Detect which cell encompasses the target text, then output its [x, y] center coordinate. 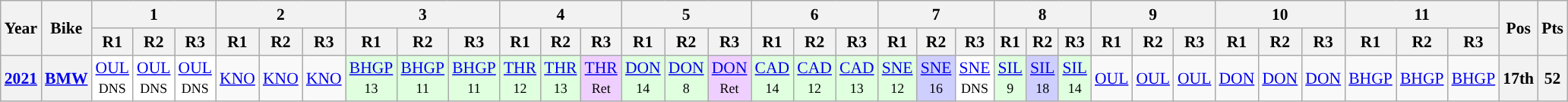
THR13 [561, 78]
CAD13 [857, 78]
Pts [1553, 27]
SIL14 [1074, 78]
52 [1553, 78]
8 [1042, 14]
CAD12 [814, 78]
11 [1422, 14]
Year [21, 27]
1 [153, 14]
Bike [66, 27]
CAD14 [773, 78]
BMW [66, 78]
SIL18 [1042, 78]
10 [1279, 14]
2 [281, 14]
17th [1518, 78]
DON14 [643, 78]
3 [422, 14]
SNEDNS [974, 78]
9 [1153, 14]
4 [561, 14]
5 [687, 14]
DON8 [687, 78]
Pos [1518, 27]
2021 [21, 78]
7 [936, 14]
THRRet [602, 78]
DONRet [729, 78]
THR12 [520, 78]
BHGP13 [371, 78]
SIL9 [1010, 78]
SNE12 [898, 78]
6 [814, 14]
SNE16 [936, 78]
